Identify which cell holds the provided text, then report its (x, y) central coordinate. 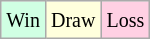
Loss (126, 20)
Win (24, 20)
Draw (72, 20)
